Determine the [x, y] coordinate at the center of the cell enclosing the given text.  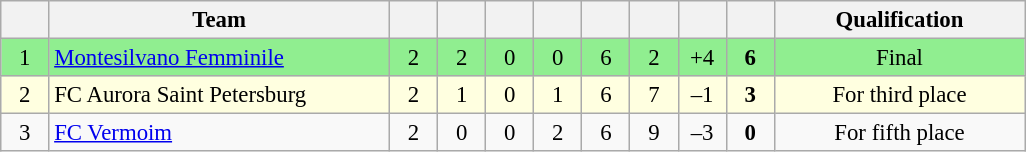
Qualification [900, 20]
Team [220, 20]
+4 [702, 58]
Montesilvano Femminile [220, 58]
–1 [702, 95]
Final [900, 58]
FC Vermoim [220, 133]
For third place [900, 95]
–3 [702, 133]
FC Aurora Saint Petersburg [220, 95]
For fifth place [900, 133]
7 [654, 95]
9 [654, 133]
